Capture the cell that displays the provided text and extract its [X, Y] central coordinate. 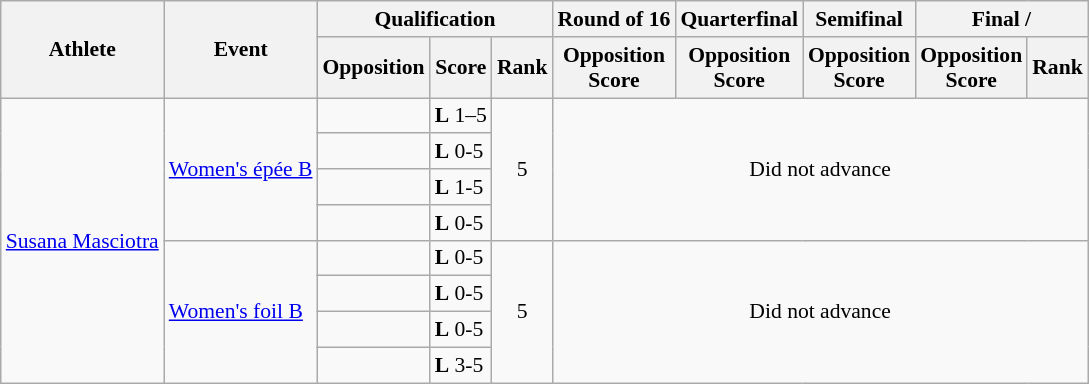
Women's foil B [241, 311]
Event [241, 50]
Susana Masciotra [82, 240]
L 1-5 [461, 187]
Semifinal [859, 19]
Opposition [374, 68]
Quarterfinal [739, 19]
Athlete [82, 50]
Final / [1002, 19]
Score [461, 68]
L 3-5 [461, 365]
Round of 16 [614, 19]
Women's épée B [241, 169]
Qualification [436, 19]
L 1–5 [461, 116]
